From the cell containing the given text, extract its center point as [x, y] coordinate. 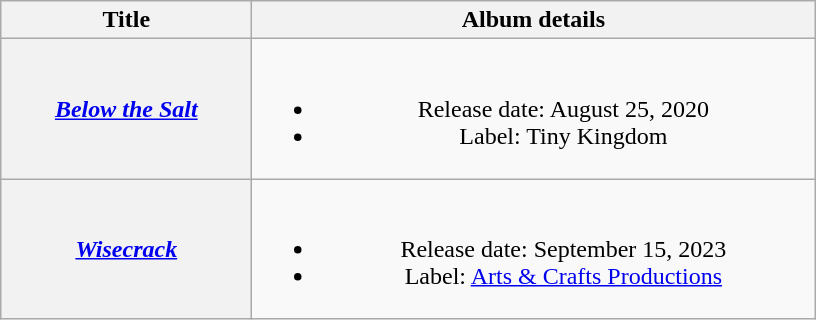
Release date: August 25, 2020Label: Tiny Kingdom [534, 109]
Below the Salt [126, 109]
Wisecrack [126, 249]
Album details [534, 20]
Title [126, 20]
Release date: September 15, 2023Label: Arts & Crafts Productions [534, 249]
